Find where the given text appears and provide that cell's center as [X, Y] coordinate. 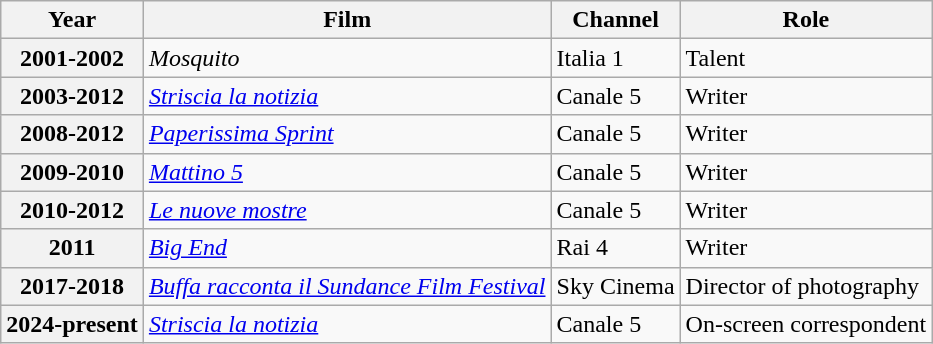
2011 [72, 248]
Mattino 5 [347, 172]
Paperissima Sprint [347, 134]
2024-present [72, 324]
2001-2002 [72, 58]
2008-2012 [72, 134]
Big End [347, 248]
Buffa racconta il Sundance Film Festival [347, 286]
On-screen correspondent [806, 324]
Italia 1 [616, 58]
2003-2012 [72, 96]
2010-2012 [72, 210]
Year [72, 20]
Role [806, 20]
Director of photography [806, 286]
Rai 4 [616, 248]
Channel [616, 20]
2017-2018 [72, 286]
Sky Cinema [616, 286]
Le nuove mostre [347, 210]
Talent [806, 58]
Mosquito [347, 58]
2009-2010 [72, 172]
Film [347, 20]
